Detect which cell encompasses the target text, then output its [x, y] center coordinate. 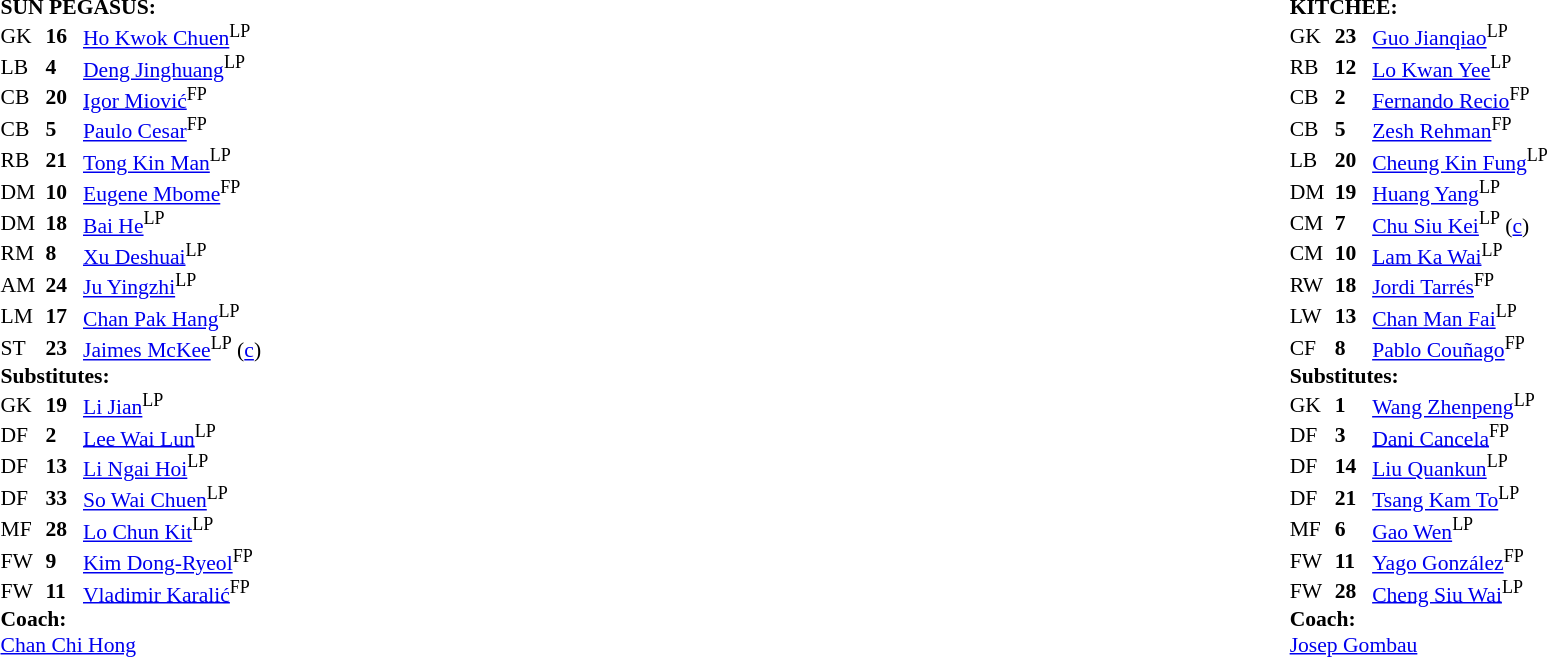
Cheng Siu WaiLP [1460, 592]
Yago GonzálezFP [1460, 560]
Dani CancelaFP [1460, 436]
Cheung Kin FungLP [1460, 160]
Li Ngai HoiLP [172, 466]
Lo Chun KitLP [172, 528]
So Wai ChuenLP [172, 498]
ST [22, 348]
LM [22, 316]
Li JianLP [172, 404]
Liu QuankunLP [1460, 466]
Wang ZhenpengLP [1460, 404]
Fernando RecioFP [1460, 98]
Lee Wai LunLP [172, 436]
Guo JianqiaoLP [1460, 36]
Jordi TarrésFP [1460, 286]
Chan Man FaiLP [1460, 316]
Lo Kwan YeeLP [1460, 66]
Tsang Kam ToLP [1460, 498]
Paulo CesarFP [172, 130]
Eugene MbomeFP [172, 192]
Jaimes McKeeLP (c) [172, 348]
1 [1354, 404]
24 [65, 286]
Pablo CouñagoFP [1460, 348]
RM [22, 254]
4 [65, 66]
Kim Dong-RyeolFP [172, 560]
12 [1354, 66]
Lam Ka WaiLP [1460, 254]
9 [65, 560]
Deng JinghuangLP [172, 66]
7 [1354, 222]
LW [1312, 316]
Gao WenLP [1460, 528]
Ho Kwok ChuenLP [172, 36]
Zesh RehmanFP [1460, 130]
Huang YangLP [1460, 192]
Ju YingzhiLP [172, 286]
Bai HeLP [172, 222]
Vladimir KaralićFP [172, 592]
14 [1354, 466]
RW [1312, 286]
CF [1312, 348]
AM [22, 286]
Tong Kin ManLP [172, 160]
3 [1354, 436]
17 [65, 316]
Chan Pak HangLP [172, 316]
Xu DeshuaiLP [172, 254]
33 [65, 498]
Chu Siu KeiLP (c) [1460, 222]
6 [1354, 528]
Igor MiovićFP [172, 98]
16 [65, 36]
